Search for the cell housing the specified text and yield its (x, y) center coordinate. 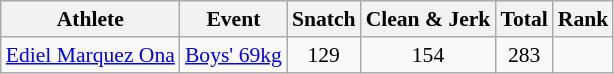
Clean & Jerk (428, 19)
129 (324, 55)
Boys' 69kg (234, 55)
Snatch (324, 19)
Rank (584, 19)
Athlete (90, 19)
Ediel Marquez Ona (90, 55)
283 (524, 55)
154 (428, 55)
Event (234, 19)
Total (524, 19)
